Extract the [x, y] coordinate from the center of the cell holding the provided text.  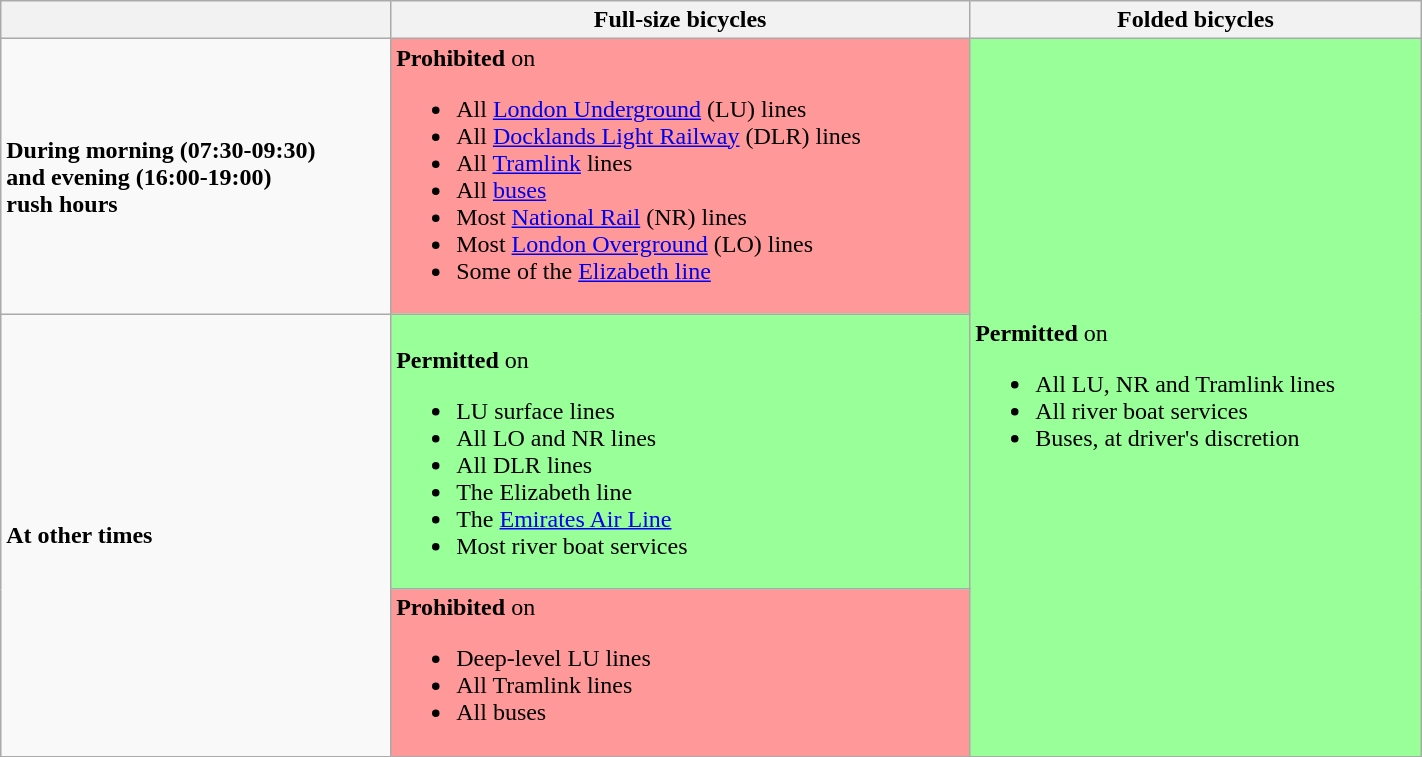
Prohibited onDeep-level LU linesAll Tramlink linesAll buses [680, 672]
Full-size bicycles [680, 20]
Folded bicycles [1196, 20]
Permitted onLU surface linesAll LO and NR linesAll DLR linesThe Elizabeth lineThe Emirates Air LineMost river boat services [680, 452]
At other times [196, 535]
During morning (07:30-09:30) and evening (16:00-19:00)rush hours [196, 176]
Permitted onAll LU, NR and Tramlink linesAll river boat servicesBuses, at driver's discretion [1196, 398]
